Pinpoint the cell where the given text exists, returning its (X, Y) midpoint coordinate. 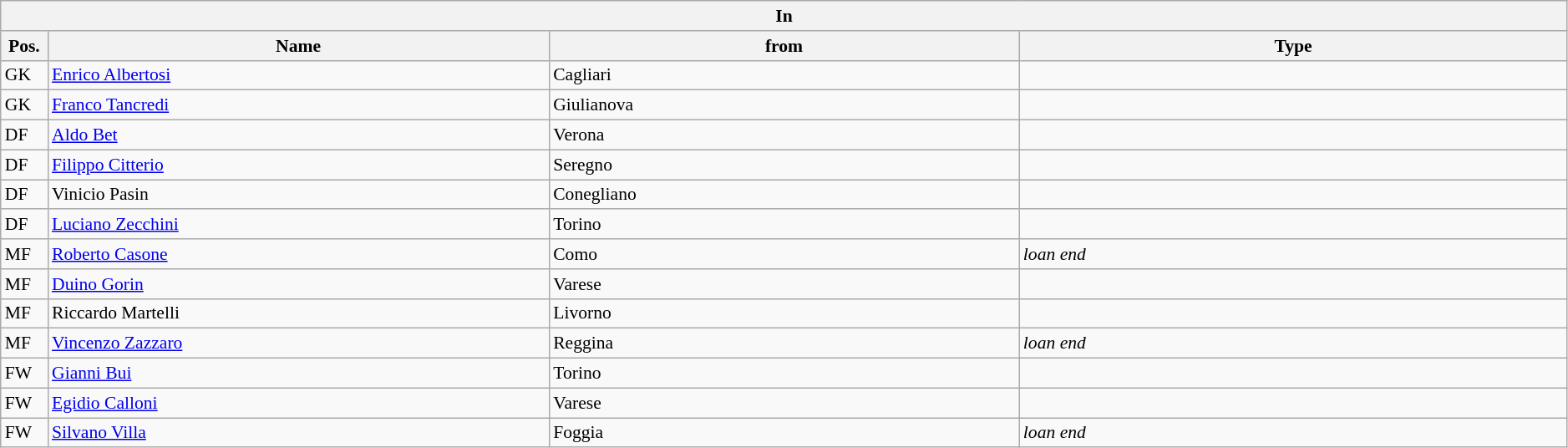
Luciano Zecchini (298, 225)
In (784, 16)
Vinicio Pasin (298, 195)
Filippo Citterio (298, 165)
from (784, 46)
Aldo Bet (298, 135)
Livorno (784, 313)
Giulianova (784, 105)
Vincenzo Zazzaro (298, 344)
Enrico Albertosi (298, 75)
Duino Gorin (298, 284)
Verona (784, 135)
Conegliano (784, 195)
Name (298, 46)
Gianni Bui (298, 374)
Riccardo Martelli (298, 313)
Pos. (24, 46)
Cagliari (784, 75)
Egidio Calloni (298, 403)
Como (784, 254)
Roberto Casone (298, 254)
Silvano Villa (298, 433)
Type (1293, 46)
Reggina (784, 344)
Franco Tancredi (298, 105)
Foggia (784, 433)
Seregno (784, 165)
